Determine the [X, Y] coordinate at the center of the cell enclosing the given text.  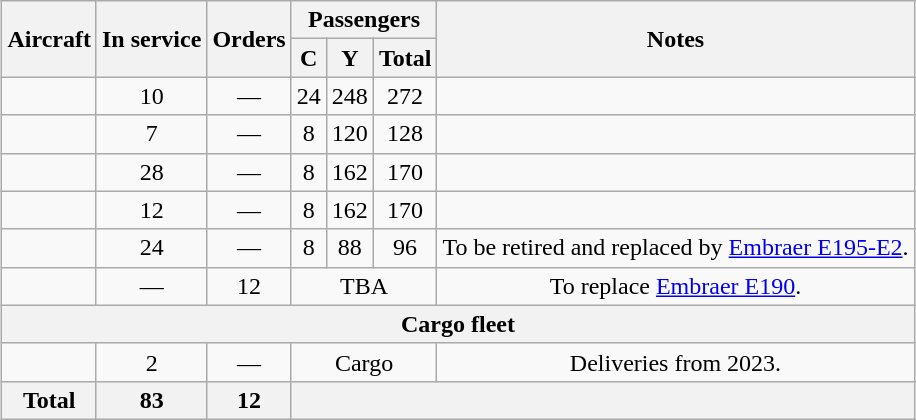
TBA [364, 286]
Deliveries from 2023. [676, 362]
In service [151, 39]
Aircraft [50, 39]
Passengers [364, 20]
28 [151, 172]
Cargo fleet [458, 324]
272 [405, 96]
248 [350, 96]
Notes [676, 39]
C [308, 58]
7 [151, 134]
To be retired and replaced by Embraer E195-E2. [676, 248]
120 [350, 134]
88 [350, 248]
83 [151, 400]
To replace Embraer E190. [676, 286]
10 [151, 96]
128 [405, 134]
2 [151, 362]
96 [405, 248]
Y [350, 58]
Orders [249, 39]
Cargo [364, 362]
